Pinpoint the cell where the given text exists, returning its (x, y) midpoint coordinate. 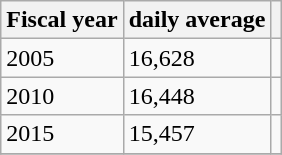
Fiscal year (62, 20)
2010 (62, 96)
daily average (197, 20)
16,448 (197, 96)
2005 (62, 58)
2015 (62, 134)
16,628 (197, 58)
15,457 (197, 134)
